Provide the [x, y] coordinate of the cell's center where the given text is located.  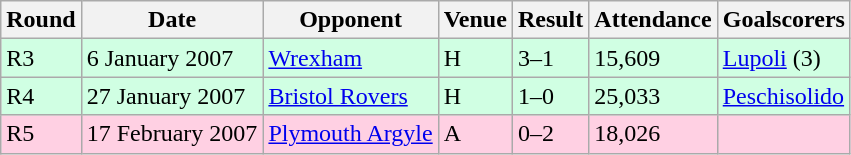
3–1 [550, 58]
Peschisolido [784, 96]
Bristol Rovers [350, 96]
1–0 [550, 96]
Goalscorers [784, 20]
25,033 [653, 96]
Date [172, 20]
Lupoli (3) [784, 58]
R4 [41, 96]
6 January 2007 [172, 58]
Round [41, 20]
17 February 2007 [172, 134]
Result [550, 20]
27 January 2007 [172, 96]
15,609 [653, 58]
0–2 [550, 134]
Venue [475, 20]
Wrexham [350, 58]
R5 [41, 134]
Attendance [653, 20]
18,026 [653, 134]
A [475, 134]
Opponent [350, 20]
R3 [41, 58]
Plymouth Argyle [350, 134]
